From the cell containing the given text, extract its center point as (x, y) coordinate. 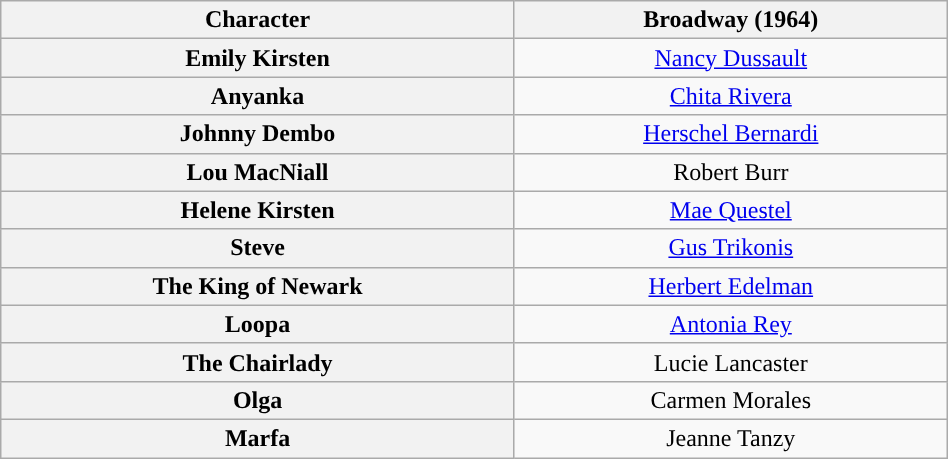
Helene Kirsten (258, 210)
Gus Trikonis (730, 248)
Character (258, 20)
Loopa (258, 324)
Broadway (1964) (730, 20)
Nancy Dussault (730, 58)
Steve (258, 248)
Chita Rivera (730, 96)
Herbert Edelman (730, 286)
Carmen Morales (730, 400)
Anyanka (258, 96)
Emily Kirsten (258, 58)
Olga (258, 400)
Mae Questel (730, 210)
Herschel Bernardi (730, 134)
Marfa (258, 438)
The Chairlady (258, 362)
Lucie Lancaster (730, 362)
Robert Burr (730, 172)
Antonia Rey (730, 324)
Lou MacNiall (258, 172)
Jeanne Tanzy (730, 438)
Johnny Dembo (258, 134)
The King of Newark (258, 286)
